Find where the given text appears and provide that cell's center as [X, Y] coordinate. 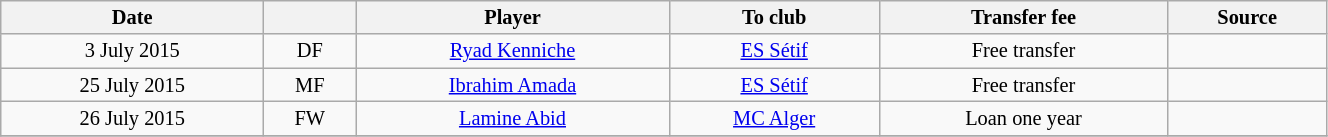
26 July 2015 [132, 118]
Player [512, 17]
25 July 2015 [132, 85]
FW [310, 118]
Ibrahim Amada [512, 85]
MC Alger [774, 118]
Lamine Abid [512, 118]
MF [310, 85]
Source [1248, 17]
To club [774, 17]
Date [132, 17]
Loan one year [1024, 118]
DF [310, 51]
Transfer fee [1024, 17]
3 July 2015 [132, 51]
Ryad Kenniche [512, 51]
